Detect which cell encompasses the target text, then output its (X, Y) center coordinate. 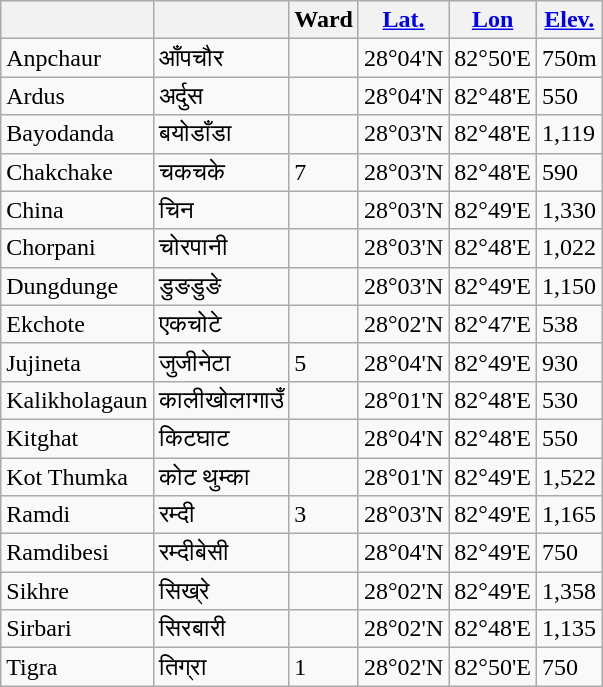
1 (324, 667)
डुङडुङे (221, 286)
Tigra (77, 667)
तिग्रा (221, 667)
1,165 (569, 515)
Ardus (77, 96)
चकचके (221, 172)
5 (324, 362)
590 (569, 172)
जुजीनेटा (221, 362)
रम्दीबेसी (221, 553)
Kalikholagaun (77, 400)
बयोडाँडा (221, 134)
3 (324, 515)
Lon (493, 20)
Kitghat (77, 438)
930 (569, 362)
Ekchote (77, 324)
1,135 (569, 629)
अर्दुस (221, 96)
1,119 (569, 134)
आँपचौर (221, 58)
Kot Thumka (77, 477)
1,022 (569, 248)
Sirbari (77, 629)
चोरपानी (221, 248)
Ramdi (77, 515)
750m (569, 58)
530 (569, 400)
रम्दी (221, 515)
कोट थुम्का (221, 477)
सिख्रे (221, 591)
Dungdunge (77, 286)
सिरबारी (221, 629)
Sikhre (77, 591)
Ward (324, 20)
Ramdibesi (77, 553)
Jujineta (77, 362)
Bayodanda (77, 134)
Chorpani (77, 248)
82°47'E (493, 324)
China (77, 210)
Elev. (569, 20)
चिन (221, 210)
1,522 (569, 477)
1,358 (569, 591)
7 (324, 172)
538 (569, 324)
Chakchake (77, 172)
कालीखोलागाउँ (221, 400)
किटघाट (221, 438)
एकचोटे (221, 324)
Lat. (403, 20)
Anpchaur (77, 58)
1,150 (569, 286)
1,330 (569, 210)
